Pinpoint the cell where the given text exists, returning its (X, Y) midpoint coordinate. 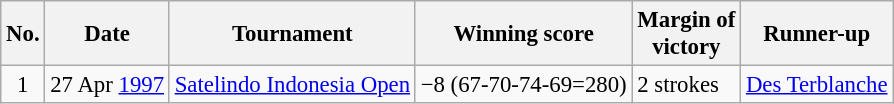
27 Apr 1997 (107, 85)
Winning score (524, 34)
2 strokes (686, 85)
No. (23, 34)
Des Terblanche (817, 85)
Tournament (292, 34)
−8 (67-70-74-69=280) (524, 85)
Margin ofvictory (686, 34)
1 (23, 85)
Date (107, 34)
Satelindo Indonesia Open (292, 85)
Runner-up (817, 34)
